Capture the cell that displays the provided text and extract its (x, y) central coordinate. 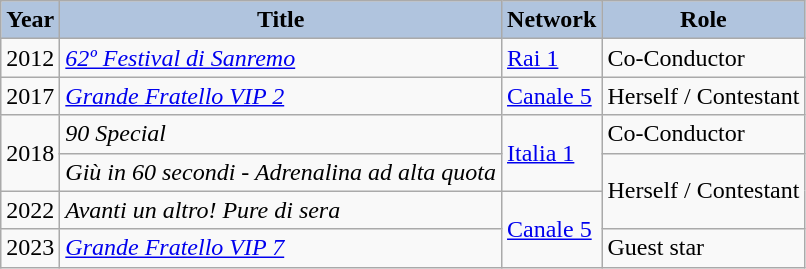
Rai 1 (552, 58)
2018 (30, 153)
Giù in 60 secondi - Adrenalina ad alta quota (281, 172)
2022 (30, 210)
Guest star (704, 248)
Year (30, 20)
2012 (30, 58)
2017 (30, 96)
90 Special (281, 134)
Network (552, 20)
62º Festival di Sanremo (281, 58)
Grande Fratello VIP 7 (281, 248)
Avanti un altro! Pure di sera (281, 210)
Grande Fratello VIP 2 (281, 96)
Italia 1 (552, 153)
2023 (30, 248)
Title (281, 20)
Role (704, 20)
